Find where the given text appears and provide that cell's center as [x, y] coordinate. 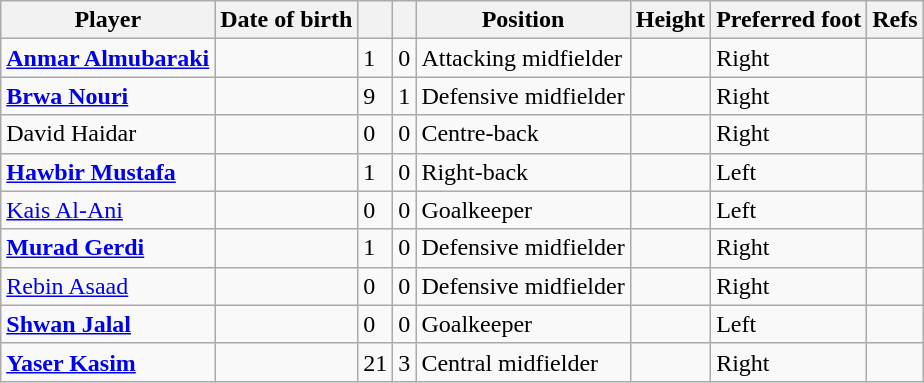
Preferred foot [789, 20]
Anmar Almubaraki [108, 58]
Rebin Asaad [108, 286]
Central midfielder [523, 362]
Murad Gerdi [108, 248]
Hawbir Mustafa [108, 172]
Shwan Jalal [108, 324]
9 [376, 96]
Position [523, 20]
Right-back [523, 172]
David Haidar [108, 134]
Player [108, 20]
Kais Al-Ani [108, 210]
3 [404, 362]
Brwa Nouri [108, 96]
Centre-back [523, 134]
Attacking midfielder [523, 58]
21 [376, 362]
Date of birth [286, 20]
Refs [895, 20]
Height [670, 20]
Yaser Kasim [108, 362]
